From the cell containing the given text, extract its center point as [X, Y] coordinate. 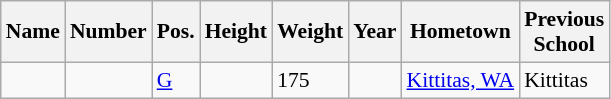
Weight [310, 32]
Pos. [176, 32]
Name [33, 32]
Kittitas [564, 80]
Height [236, 32]
Number [108, 32]
175 [310, 80]
Kittitas, WA [461, 80]
G [176, 80]
PreviousSchool [564, 32]
Hometown [461, 32]
Year [374, 32]
